Output the [x, y] coordinate of the center of the cell containing the given text.  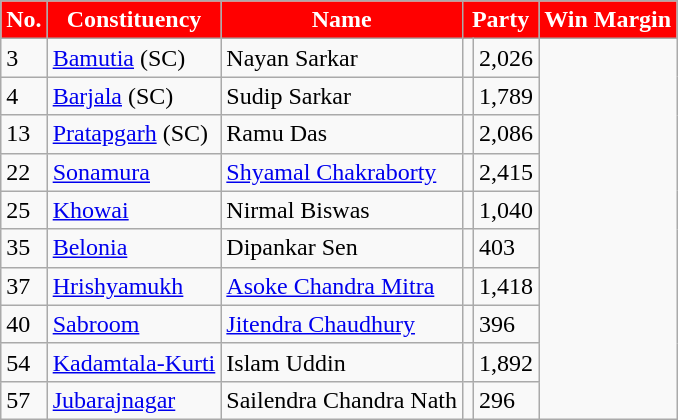
Dipankar Sen [342, 248]
35 [24, 248]
Belonia [134, 248]
Ramu Das [342, 134]
54 [24, 362]
4 [24, 96]
Sailendra Chandra Nath [342, 400]
Nayan Sarkar [342, 58]
Party [500, 20]
Sonamura [134, 172]
Shyamal Chakraborty [342, 172]
Kadamtala-Kurti [134, 362]
2,415 [506, 172]
Islam Uddin [342, 362]
Jubarajnagar [134, 400]
Sabroom [134, 324]
Constituency [134, 20]
1,892 [506, 362]
Khowai [134, 210]
Nirmal Biswas [342, 210]
No. [24, 20]
296 [506, 400]
25 [24, 210]
37 [24, 286]
403 [506, 248]
Sudip Sarkar [342, 96]
Asoke Chandra Mitra [342, 286]
2,026 [506, 58]
13 [24, 134]
Bamutia (SC) [134, 58]
Name [342, 20]
2,086 [506, 134]
Jitendra Chaudhury [342, 324]
1,789 [506, 96]
1,040 [506, 210]
Win Margin [608, 20]
Pratapgarh (SC) [134, 134]
396 [506, 324]
22 [24, 172]
Barjala (SC) [134, 96]
3 [24, 58]
Hrishyamukh [134, 286]
1,418 [506, 286]
57 [24, 400]
40 [24, 324]
